From the cell containing the given text, extract its center point as (X, Y) coordinate. 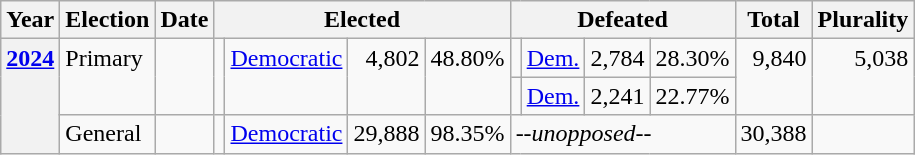
Defeated (622, 20)
General (108, 134)
Date (184, 20)
Plurality (863, 20)
5,038 (863, 77)
48.80% (468, 77)
2,784 (618, 58)
2024 (30, 96)
Elected (362, 20)
28.30% (692, 58)
--unopposed-- (622, 134)
29,888 (386, 134)
9,840 (774, 77)
22.77% (692, 96)
98.35% (468, 134)
30,388 (774, 134)
Primary (108, 77)
Total (774, 20)
4,802 (386, 77)
Election (108, 20)
Year (30, 20)
2,241 (618, 96)
